Locate the cell with the specified text and output its (X, Y) center coordinate. 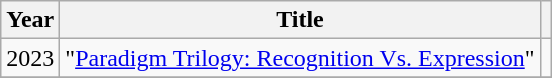
2023 (30, 58)
Year (30, 20)
Title (300, 20)
"Paradigm Trilogy: Recognition Vs. Expression" (300, 58)
